From the cell containing the given text, extract its center point as [X, Y] coordinate. 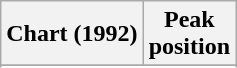
Chart (1992) [72, 34]
Peakposition [189, 34]
